Extract the [X, Y] coordinate from the center of the cell holding the provided text.  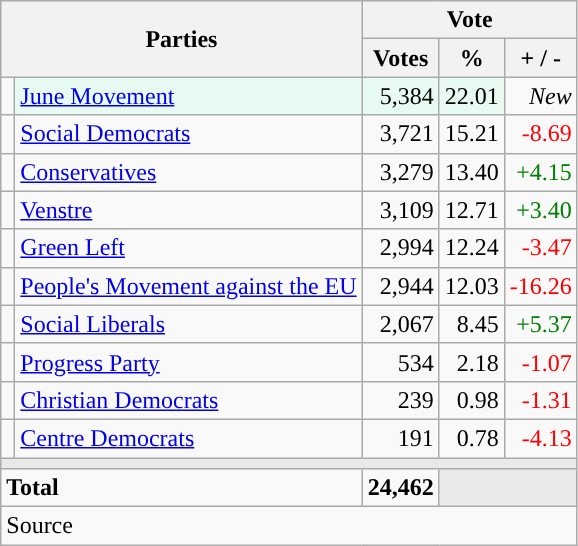
191 [400, 438]
0.78 [472, 438]
24,462 [400, 488]
-16.26 [540, 286]
Parties [182, 39]
2,067 [400, 324]
3,279 [400, 172]
3,721 [400, 134]
12.24 [472, 248]
2,944 [400, 286]
% [472, 58]
Green Left [188, 248]
3,109 [400, 210]
239 [400, 400]
-3.47 [540, 248]
Source [290, 526]
Vote [470, 20]
13.40 [472, 172]
5,384 [400, 96]
8.45 [472, 324]
Christian Democrats [188, 400]
2.18 [472, 362]
+5.37 [540, 324]
Votes [400, 58]
New [540, 96]
+3.40 [540, 210]
12.71 [472, 210]
Conservatives [188, 172]
+ / - [540, 58]
June Movement [188, 96]
Social Liberals [188, 324]
15.21 [472, 134]
-4.13 [540, 438]
Total [182, 488]
-1.31 [540, 400]
Social Democrats [188, 134]
2,994 [400, 248]
-8.69 [540, 134]
22.01 [472, 96]
12.03 [472, 286]
+4.15 [540, 172]
Centre Democrats [188, 438]
534 [400, 362]
People's Movement against the EU [188, 286]
-1.07 [540, 362]
Venstre [188, 210]
0.98 [472, 400]
Progress Party [188, 362]
